From the cell containing the given text, extract its center point as (x, y) coordinate. 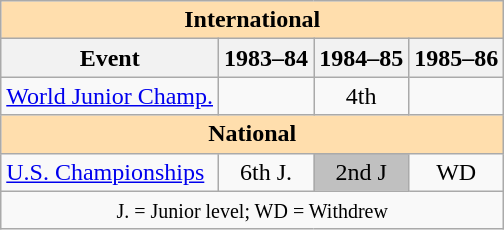
1985–86 (456, 58)
Event (110, 58)
4th (362, 96)
1983–84 (266, 58)
International (252, 20)
WD (456, 172)
World Junior Champ. (110, 96)
National (252, 134)
1984–85 (362, 58)
U.S. Championships (110, 172)
2nd J (362, 172)
6th J. (266, 172)
J. = Junior level; WD = Withdrew (252, 210)
